Return (X, Y) of the center of cell containing provided text 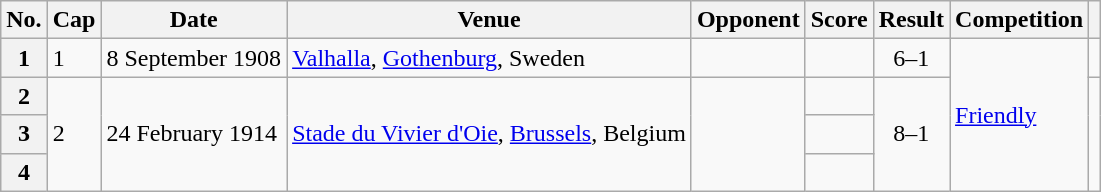
Competition (1020, 20)
Result (911, 20)
Opponent (748, 20)
Venue (490, 20)
Stade du Vivier d'Oie, Brussels, Belgium (490, 134)
No. (24, 20)
Valhalla, Gothenburg, Sweden (490, 58)
8 September 1908 (194, 58)
Score (839, 20)
4 (24, 172)
Cap (74, 20)
Date (194, 20)
6–1 (911, 58)
24 February 1914 (194, 134)
3 (24, 134)
8–1 (911, 134)
Friendly (1020, 115)
